Find where the given text appears and provide that cell's center as [x, y] coordinate. 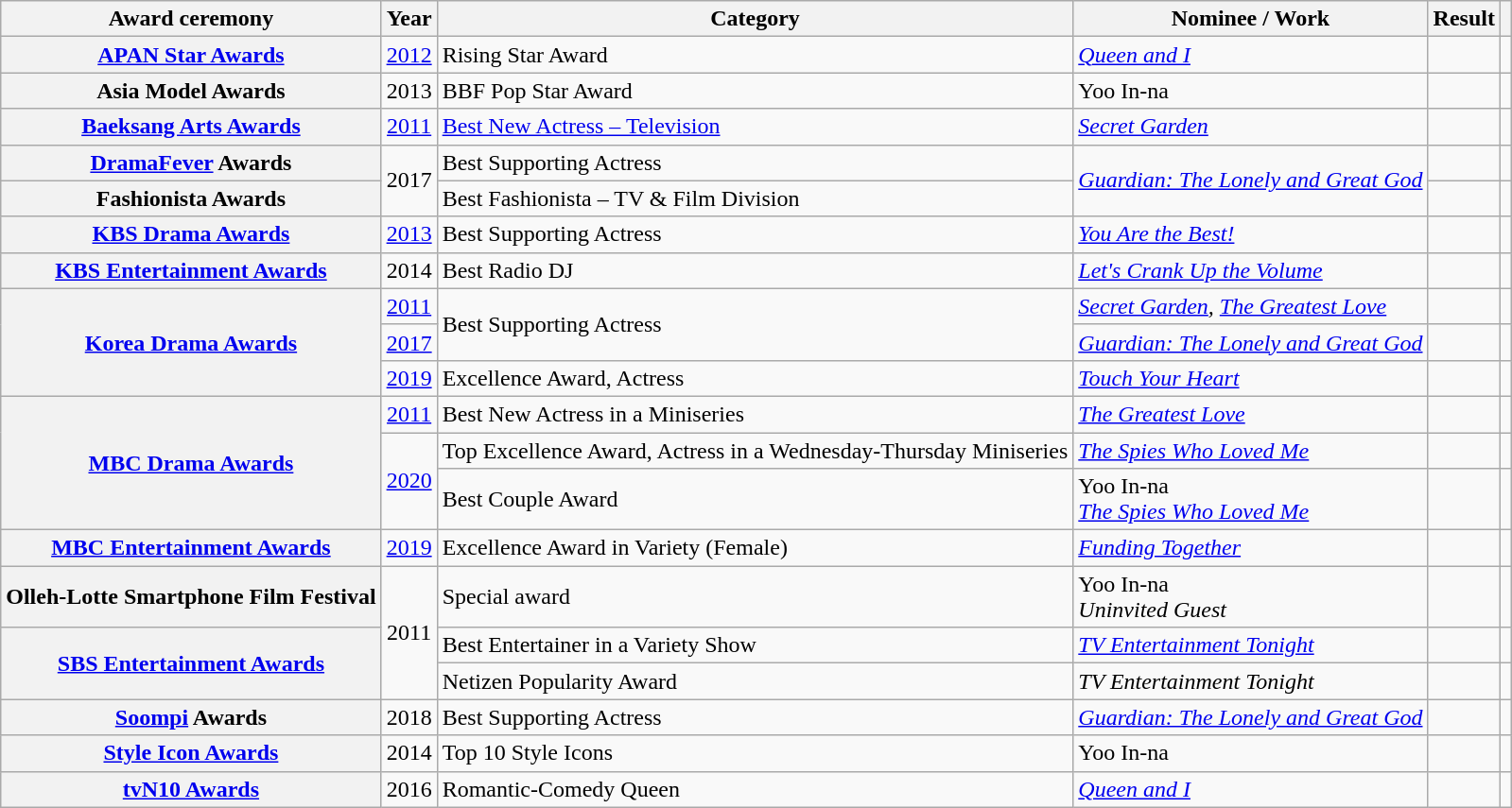
Best Fashionista – TV & Film Division [755, 198]
Top 10 Style Icons [755, 753]
APAN Star Awards [191, 55]
Best New Actress in a Miniseries [755, 414]
KBS Drama Awards [191, 234]
Award ceremony [191, 19]
MBC Drama Awards [191, 463]
BBF Pop Star Award [755, 91]
Yoo In-na The Spies Who Loved Me [1250, 499]
DramaFever Awards [191, 163]
Baeksang Arts Awards [191, 127]
MBC Entertainment Awards [191, 548]
tvN10 Awards [191, 789]
Excellence Award in Variety (Female) [755, 548]
Top Excellence Award, Actress in a Wednesday-Thursday Miniseries [755, 451]
Best New Actress – Television [755, 127]
SBS Entertainment Awards [191, 663]
Olleh-Lotte Smartphone Film Festival [191, 597]
2018 [408, 717]
Secret Garden, The Greatest Love [1250, 306]
Best Entertainer in a Variety Show [755, 645]
Special award [755, 597]
Year [408, 19]
Asia Model Awards [191, 91]
Yoo In-na Uninvited Guest [1250, 597]
The Spies Who Loved Me [1250, 451]
Result [1464, 19]
Romantic-Comedy Queen [755, 789]
Excellence Award, Actress [755, 378]
2012 [408, 55]
KBS Entertainment Awards [191, 270]
Let's Crank Up the Volume [1250, 270]
Fashionista Awards [191, 198]
Rising Star Award [755, 55]
Korea Drama Awards [191, 342]
You Are the Best! [1250, 234]
Netizen Popularity Award [755, 681]
Funding Together [1250, 548]
2016 [408, 789]
Best Radio DJ [755, 270]
The Greatest Love [1250, 414]
Soompi Awards [191, 717]
2020 [408, 482]
Best Couple Award [755, 499]
Touch Your Heart [1250, 378]
Style Icon Awards [191, 753]
Category [755, 19]
Nominee / Work [1250, 19]
Secret Garden [1250, 127]
